Return the (x, y) coordinate for the center point of the cell that contains the specified text.  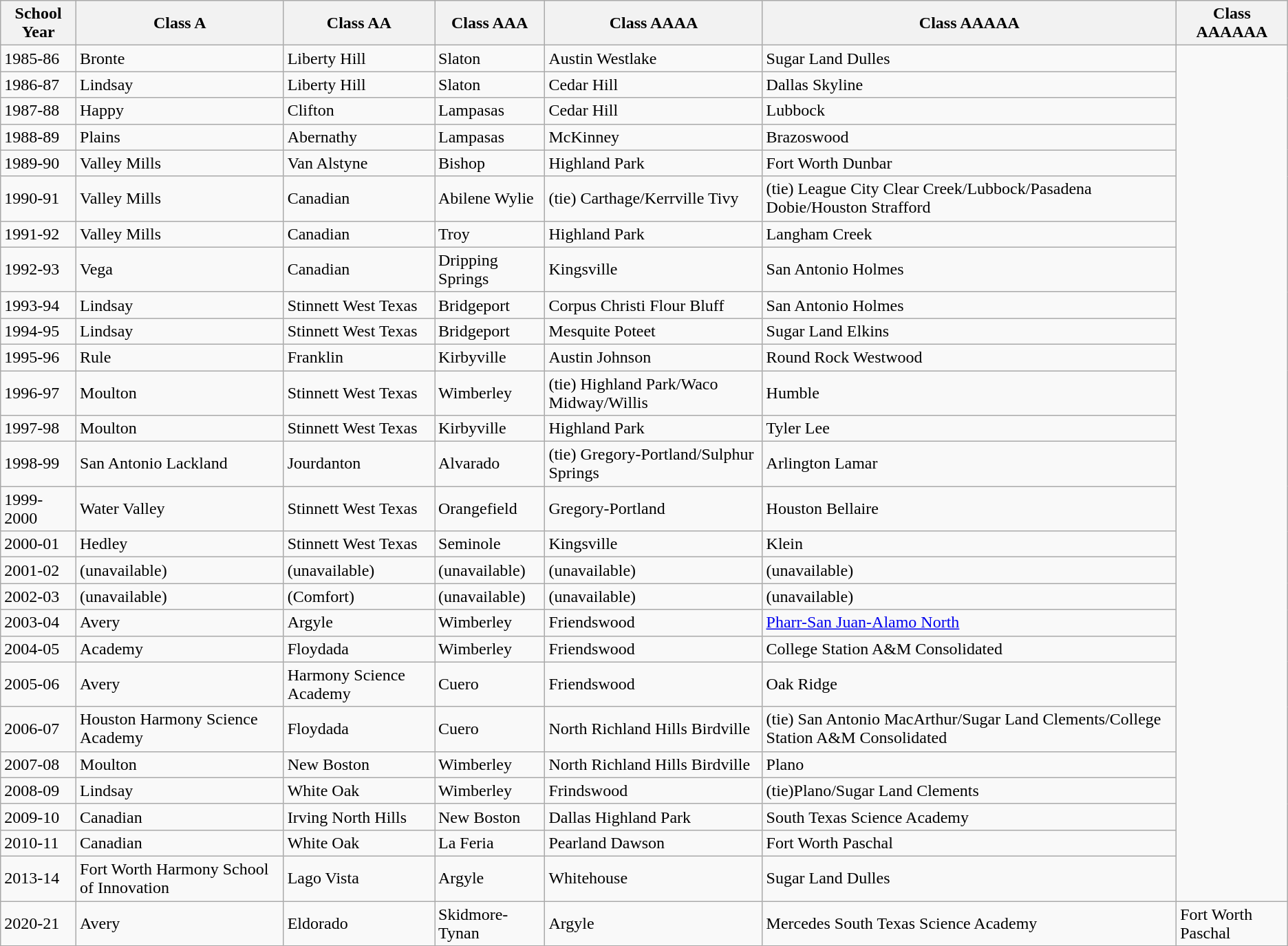
Mercedes South Texas Science Academy (969, 923)
Gregory-Portland (654, 509)
Brazoswood (969, 137)
Happy (180, 111)
2004-05 (39, 649)
(tie) Highland Park/Waco Midway/Willis (654, 392)
1988-89 (39, 137)
2006-07 (39, 729)
Abernathy (359, 137)
1995-96 (39, 357)
Academy (180, 649)
Seminole (490, 544)
Round Rock Westwood (969, 357)
La Feria (490, 843)
2005-06 (39, 684)
Plano (969, 764)
Fort Worth Harmony School of Innovation (180, 878)
Fort Worth Dunbar (969, 163)
2003-04 (39, 623)
Whitehouse (654, 878)
1999-2000 (39, 509)
2009-10 (39, 817)
San Antonio Lackland (180, 464)
Austin Westlake (654, 58)
School Year (39, 23)
Houston Bellaire (969, 509)
Sugar Land Elkins (969, 331)
Humble (969, 392)
Orangefield (490, 509)
Van Alstyne (359, 163)
Class AAA (490, 23)
1992-93 (39, 270)
McKinney (654, 137)
2020-21 (39, 923)
Dallas Highland Park (654, 817)
Class AAAA (654, 23)
Abilene Wylie (490, 198)
Skidmore-Tynan (490, 923)
Klein (969, 544)
Jourdanton (359, 464)
Rule (180, 357)
1985-86 (39, 58)
Mesquite Poteet (654, 331)
Corpus Christi Flour Bluff (654, 305)
(tie) League City Clear Creek/Lubbock/Pasadena Dobie/Houston Strafford (969, 198)
Arlington Lamar (969, 464)
Lago Vista (359, 878)
South Texas Science Academy (969, 817)
(Comfort) (359, 596)
1991-92 (39, 234)
2013-14 (39, 878)
1987-88 (39, 111)
Class AAAAA (969, 23)
Tyler Lee (969, 429)
(tie) Carthage/Kerrville Tivy (654, 198)
2008-09 (39, 791)
Lubbock (969, 111)
(tie) Gregory-Portland/Sulphur Springs (654, 464)
Frindswood (654, 791)
2010-11 (39, 843)
Houston Harmony Science Academy (180, 729)
Dallas Skyline (969, 85)
Eldorado (359, 923)
Pharr-San Juan-Alamo North (969, 623)
Bishop (490, 163)
1989-90 (39, 163)
Austin Johnson (654, 357)
Water Valley (180, 509)
1990-91 (39, 198)
2007-08 (39, 764)
Bronte (180, 58)
Troy (490, 234)
Langham Creek (969, 234)
1994-95 (39, 331)
Plains (180, 137)
1997-98 (39, 429)
1993-94 (39, 305)
Pearland Dawson (654, 843)
Harmony Science Academy (359, 684)
Oak Ridge (969, 684)
Alvarado (490, 464)
2002-03 (39, 596)
Dripping Springs (490, 270)
College Station A&M Consolidated (969, 649)
2001-02 (39, 570)
Vega (180, 270)
(tie)Plano/Sugar Land Clements (969, 791)
Clifton (359, 111)
2000-01 (39, 544)
Irving North Hills (359, 817)
1996-97 (39, 392)
Hedley (180, 544)
1998-99 (39, 464)
Class A (180, 23)
Class AAAAAA (1232, 23)
Franklin (359, 357)
Class AA (359, 23)
1986-87 (39, 85)
(tie) San Antonio MacArthur/Sugar Land Clements/College Station A&M Consolidated (969, 729)
